Scan for the cell matching the given text and deliver its (x, y) coordinate at center. 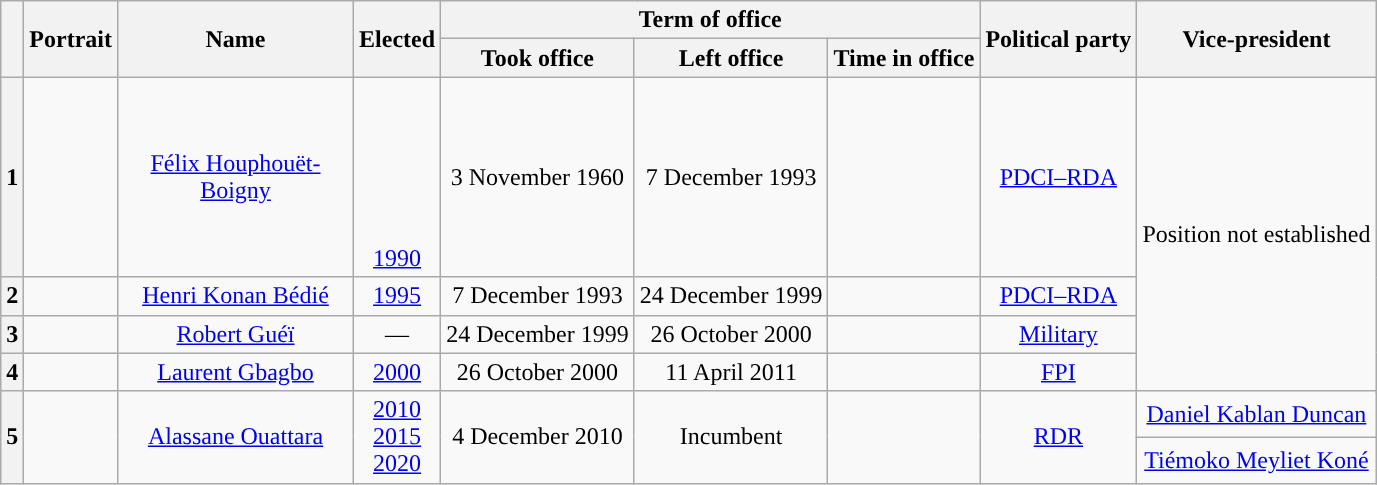
Daniel Kablan Duncan (1256, 414)
4 December 2010 (538, 437)
5 (12, 437)
Félix Houphouët-Boigny (235, 177)
Political party (1058, 39)
Vice-president (1256, 39)
201020152020 (398, 437)
Military (1058, 334)
— (398, 334)
Alassane Ouattara (235, 437)
Henri Konan Bédié (235, 296)
4 (12, 372)
2 (12, 296)
Tiémoko Meyliet Koné (1256, 460)
Name (235, 39)
Portrait (71, 39)
Position not established (1256, 234)
Elected (398, 39)
3 November 1960 (538, 177)
Left office (731, 58)
11 April 2011 (731, 372)
FPI (1058, 372)
1990 (398, 177)
Laurent Gbagbo (235, 372)
2000 (398, 372)
RDR (1058, 437)
Time in office (904, 58)
1995 (398, 296)
Took office (538, 58)
1 (12, 177)
Incumbent (731, 437)
Robert Guéï (235, 334)
3 (12, 334)
Term of office (710, 20)
